Extract the (x, y) coordinate from the center of the cell holding the provided text.  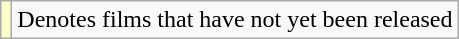
Denotes films that have not yet been released (235, 20)
